Detect which cell encompasses the target text, then output its [x, y] center coordinate. 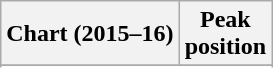
Chart (2015–16) [90, 34]
Peak position [225, 34]
